From the cell containing the given text, extract its center point as [X, Y] coordinate. 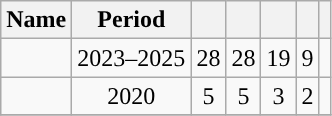
2 [308, 96]
9 [308, 58]
2023–2025 [132, 58]
2020 [132, 96]
3 [278, 96]
Name [36, 20]
19 [278, 58]
Period [132, 20]
